Capture the cell that displays the provided text and extract its (x, y) central coordinate. 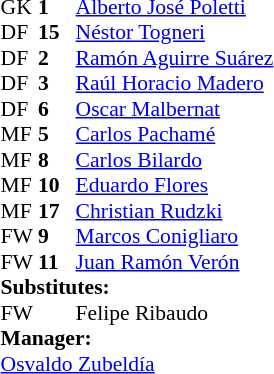
Marcos Conigliaro (175, 237)
15 (57, 33)
9 (57, 237)
17 (57, 211)
Felipe Ribaudo (175, 313)
5 (57, 135)
11 (57, 262)
Raúl Horacio Madero (175, 83)
3 (57, 83)
10 (57, 185)
Carlos Bilardo (175, 160)
Christian Rudzki (175, 211)
Ramón Aguirre Suárez (175, 58)
Néstor Togneri (175, 33)
Carlos Pachamé (175, 135)
Substitutes: (138, 287)
2 (57, 58)
6 (57, 109)
Manager: (138, 339)
Oscar Malbernat (175, 109)
Juan Ramón Verón (175, 262)
8 (57, 160)
Eduardo Flores (175, 185)
